From the cell containing the given text, extract its center point as (X, Y) coordinate. 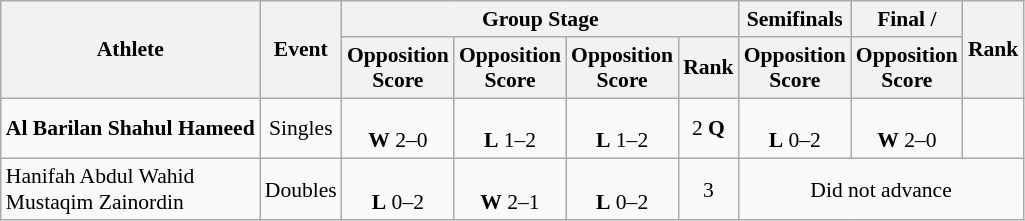
3 (708, 190)
2 Q (708, 128)
Al Barilan Shahul Hameed (130, 128)
Doubles (301, 190)
Final / (907, 19)
Group Stage (540, 19)
Did not advance (882, 190)
Semifinals (795, 19)
Hanifah Abdul WahidMustaqim Zainordin (130, 190)
W 2–1 (510, 190)
Singles (301, 128)
Athlete (130, 50)
Event (301, 50)
